Return the (X, Y) coordinate for the center point of the cell that contains the specified text.  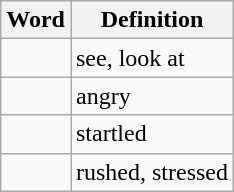
Definition (152, 20)
rushed, stressed (152, 172)
startled (152, 134)
see, look at (152, 58)
Word (36, 20)
angry (152, 96)
